Output the (X, Y) coordinate of the center of the cell containing the given text.  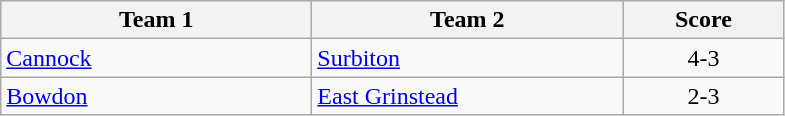
Bowdon (156, 96)
Team 1 (156, 20)
Cannock (156, 58)
Score (704, 20)
East Grinstead (468, 96)
2-3 (704, 96)
Team 2 (468, 20)
4-3 (704, 58)
Surbiton (468, 58)
